Pinpoint the cell where the given text exists, returning its (x, y) midpoint coordinate. 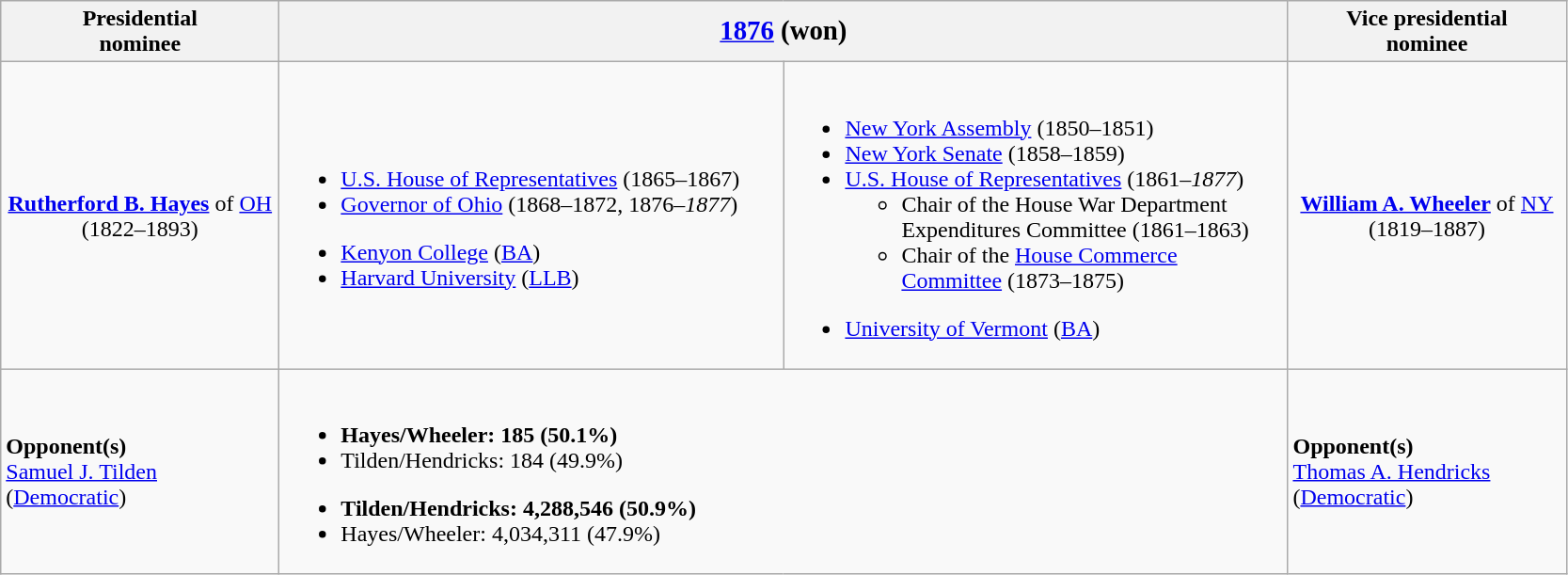
Presidentialnominee (140, 32)
Vice presidentialnominee (1427, 32)
Opponent(s)Thomas A. Hendricks (Democratic) (1427, 471)
Hayes/Wheeler: 185 (50.1%)Tilden/Hendricks: 184 (49.9%)Tilden/Hendricks: 4,288,546 (50.9%)Hayes/Wheeler: 4,034,311 (47.9%) (784, 471)
U.S. House of Representatives (1865–1867)Governor of Ohio (1868–1872, 1876–1877)Kenyon College (BA)Harvard University (LLB) (531, 216)
1876 (won) (784, 32)
William A. Wheeler of NY(1819–1887) (1427, 216)
Opponent(s)Samuel J. Tilden (Democratic) (140, 471)
Rutherford B. Hayes of OH(1822–1893) (140, 216)
